Identify which cell holds the provided text, then report its (X, Y) central coordinate. 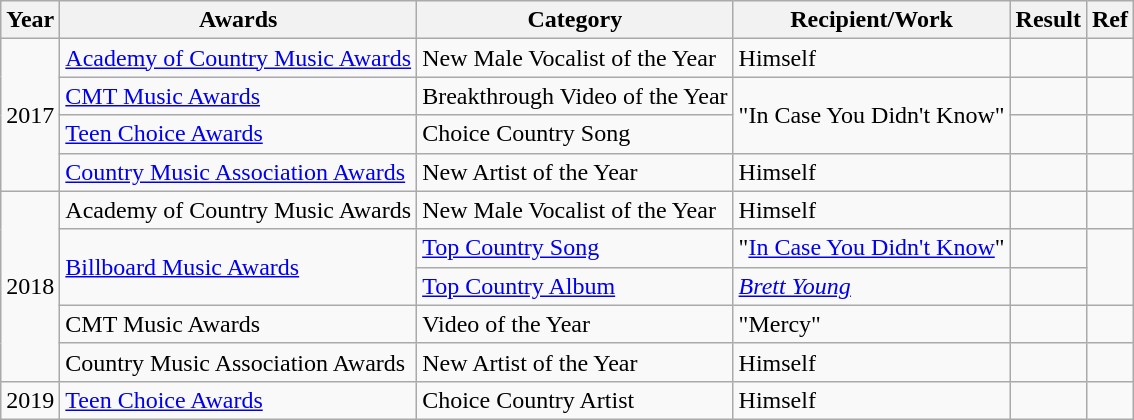
Top Country Album (575, 286)
2017 (30, 115)
2018 (30, 286)
Choice Country Artist (575, 400)
Year (30, 20)
Ref (1110, 20)
Awards (238, 20)
Recipient/Work (872, 20)
Top Country Song (575, 248)
"Mercy" (872, 324)
Category (575, 20)
2019 (30, 400)
Result (1048, 20)
Choice Country Song (575, 134)
Brett Young (872, 286)
Breakthrough Video of the Year (575, 96)
Video of the Year (575, 324)
Billboard Music Awards (238, 267)
